Identify which cell holds the provided text, then report its (X, Y) central coordinate. 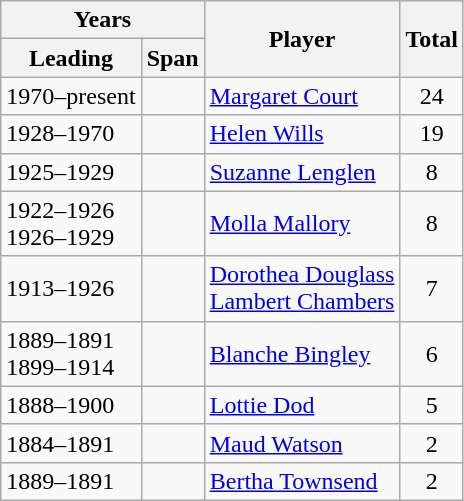
1884–1891 (71, 443)
Total (432, 39)
Dorothea Douglass Lambert Chambers (302, 288)
1889–18911899–1914 (71, 354)
Years (102, 20)
6 (432, 354)
19 (432, 134)
Leading (71, 58)
Margaret Court (302, 96)
Bertha Townsend (302, 481)
Blanche Bingley (302, 354)
Lottie Dod (302, 405)
Player (302, 39)
1928–1970 (71, 134)
1913–1926 (71, 288)
1889–1891 (71, 481)
1888–1900 (71, 405)
5 (432, 405)
1922–19261926–1929 (71, 224)
Helen Wills (302, 134)
Maud Watson (302, 443)
24 (432, 96)
Molla Mallory (302, 224)
Span (172, 58)
1925–1929 (71, 172)
7 (432, 288)
Suzanne Lenglen (302, 172)
1970–present (71, 96)
